Determine the (X, Y) coordinate at the center of the cell enclosing the given text.  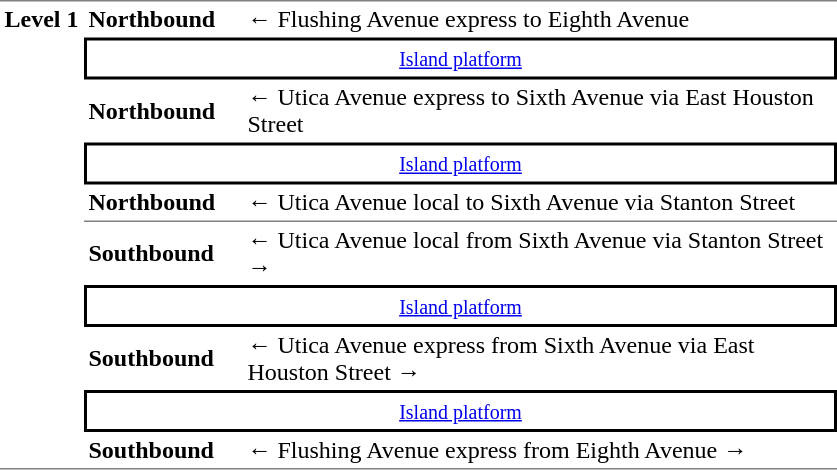
← Utica Avenue express from Sixth Avenue via East Houston Street → (540, 358)
← Utica Avenue local from Sixth Avenue via Stanton Street → (540, 254)
← Flushing Avenue express to Eighth Avenue (540, 19)
Level 1 (42, 235)
← Flushing Avenue express from Eighth Avenue → (540, 451)
← Utica Avenue express to Sixth Avenue via East Houston Street (540, 112)
← Utica Avenue local to Sixth Avenue via Stanton Street (540, 203)
